Provide the [x, y] coordinate of the cell's center where the given text is located.  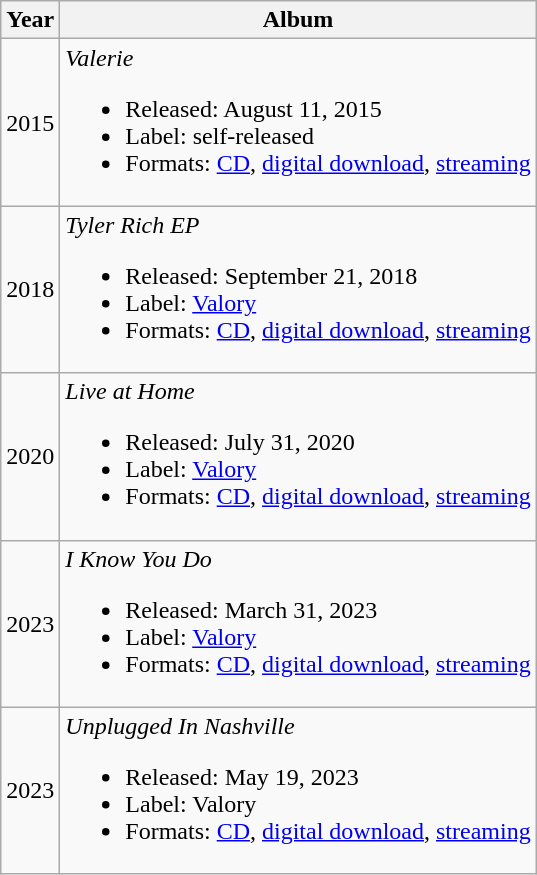
I Know You DoReleased: March 31, 2023Label: ValoryFormats: CD, digital download, streaming [298, 624]
ValerieReleased: August 11, 2015Label: self-releasedFormats: CD, digital download, streaming [298, 122]
2015 [30, 122]
Album [298, 20]
Live at HomeReleased: July 31, 2020Label: ValoryFormats: CD, digital download, streaming [298, 456]
2018 [30, 290]
Tyler Rich EPReleased: September 21, 2018Label: ValoryFormats: CD, digital download, streaming [298, 290]
2020 [30, 456]
Year [30, 20]
Unplugged In NashvilleReleased: May 19, 2023Label: ValoryFormats: CD, digital download, streaming [298, 790]
